Pinpoint the cell where the given text exists, returning its [X, Y] midpoint coordinate. 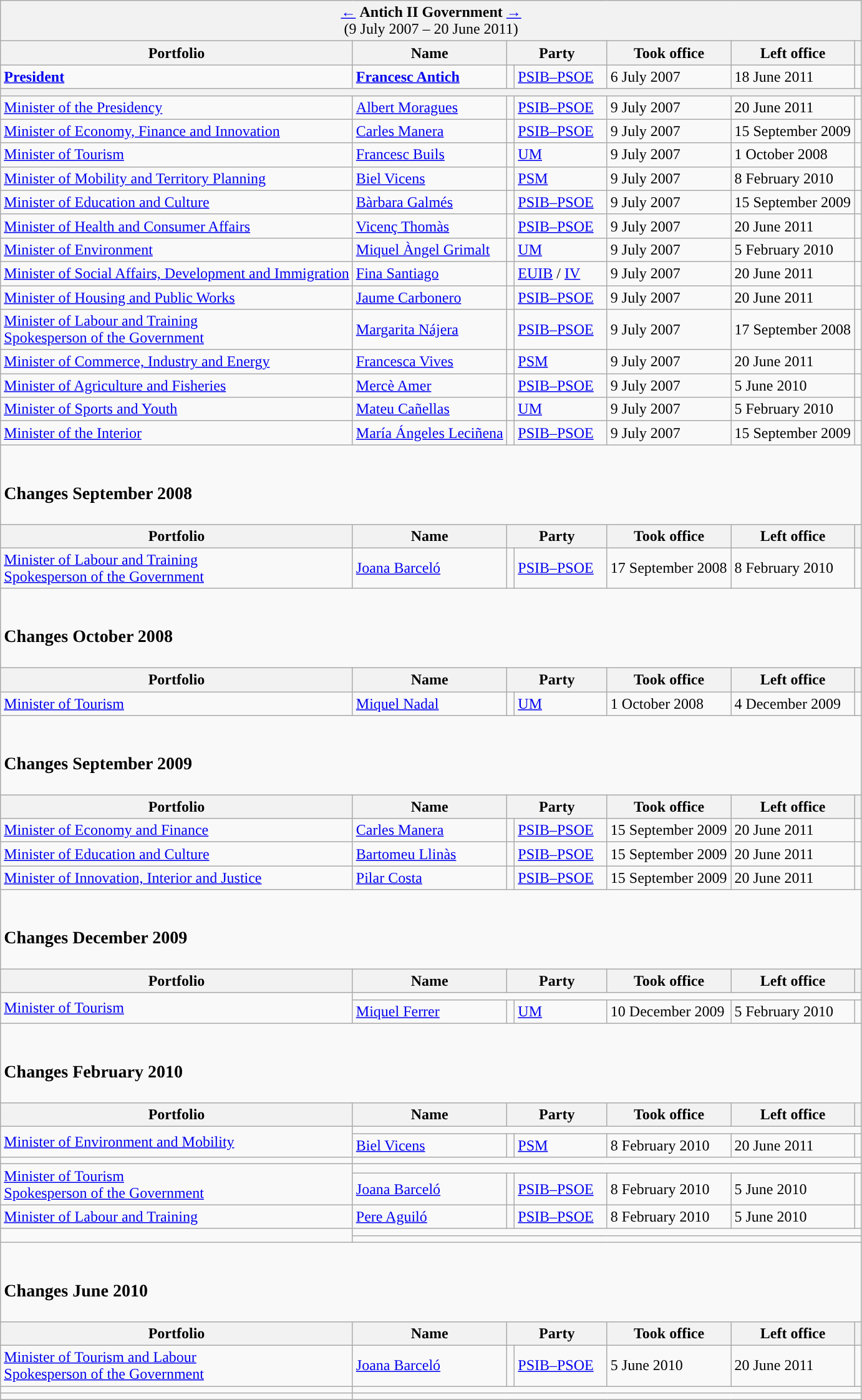
Minister of Sports and Youth [177, 409]
Minister of Economy, Finance and Innovation [177, 131]
Albert Moragues [429, 107]
Minister of Economy and Finance [177, 830]
Changes September 2009 [432, 755]
Minister of Innovation, Interior and Justice [177, 878]
Bàrbara Galmés [429, 202]
Mateu Cañellas [429, 409]
Changes December 2009 [432, 930]
Minister of Tourism and LabourSpokesperson of the Government [177, 1365]
Francesc Antich [429, 77]
Jaume Carbonero [429, 298]
Pilar Costa [429, 878]
Bartomeu Llinàs [429, 854]
President [177, 77]
Vicenç Thomàs [429, 226]
6 July 2007 [669, 77]
Changes September 2008 [432, 484]
Minister of Social Affairs, Development and Immigration [177, 273]
Mercè Amer [429, 386]
Francesc Buils [429, 155]
Minister of Environment [177, 250]
Francesca Vives [429, 362]
Miquel Ferrer [429, 1011]
Changes February 2010 [432, 1063]
Minister of the Presidency [177, 107]
Minister of Agriculture and Fisheries [177, 386]
4 December 2009 [793, 703]
← Antich II Government →(9 July 2007 – 20 June 2011) [432, 21]
EUIB / IV [561, 273]
Pere Aguiló [429, 1217]
Miquel Àngel Grimalt [429, 250]
Changes June 2010 [432, 1281]
Minister of Health and Consumer Affairs [177, 226]
Fina Santiago [429, 273]
Minister of Commerce, Industry and Energy [177, 362]
Minister of TourismSpokesperson of the Government [177, 1184]
María Ángeles Leciñena [429, 433]
Minister of Labour and Training [177, 1217]
Margarita Nájera [429, 329]
Minister of Environment and Mobility [177, 1142]
Minister of Mobility and Territory Planning [177, 178]
18 June 2011 [793, 77]
10 December 2009 [669, 1011]
Changes October 2008 [432, 628]
Minister of Housing and Public Works [177, 298]
Miquel Nadal [429, 703]
Minister of the Interior [177, 433]
